Provide the [x, y] coordinate of the cell's center where the given text is located.  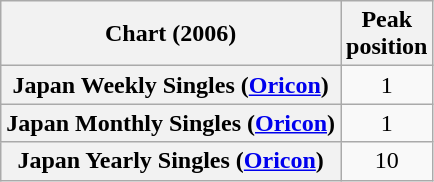
Japan Yearly Singles (Oricon) [171, 161]
Japan Weekly Singles (Oricon) [171, 85]
10 [387, 161]
Peakposition [387, 34]
Japan Monthly Singles (Oricon) [171, 123]
Chart (2006) [171, 34]
